Scan for the cell matching the given text and deliver its [x, y] coordinate at center. 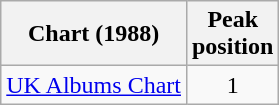
UK Albums Chart [94, 85]
Chart (1988) [94, 34]
Peakposition [232, 34]
1 [232, 85]
